Locate the cell with the specified text and output its [X, Y] center coordinate. 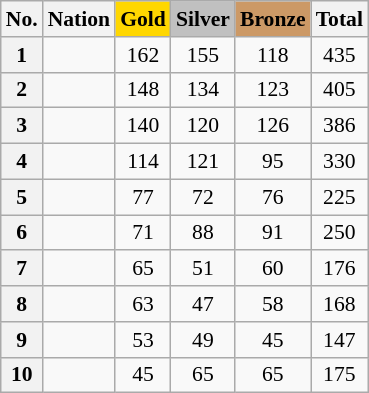
5 [22, 197]
8 [22, 304]
7 [22, 269]
53 [143, 340]
435 [340, 55]
250 [340, 233]
1 [22, 55]
155 [203, 55]
9 [22, 340]
58 [273, 304]
77 [143, 197]
2 [22, 90]
148 [143, 90]
225 [340, 197]
330 [340, 162]
88 [203, 233]
162 [143, 55]
49 [203, 340]
123 [273, 90]
95 [273, 162]
386 [340, 126]
76 [273, 197]
Bronze [273, 19]
91 [273, 233]
147 [340, 340]
No. [22, 19]
51 [203, 269]
121 [203, 162]
176 [340, 269]
4 [22, 162]
140 [143, 126]
175 [340, 375]
Gold [143, 19]
3 [22, 126]
168 [340, 304]
6 [22, 233]
47 [203, 304]
120 [203, 126]
118 [273, 55]
71 [143, 233]
72 [203, 197]
Nation [79, 19]
114 [143, 162]
134 [203, 90]
Total [340, 19]
63 [143, 304]
126 [273, 126]
Silver [203, 19]
405 [340, 90]
60 [273, 269]
10 [22, 375]
